Determine the [x, y] coordinate at the center of the cell enclosing the given text.  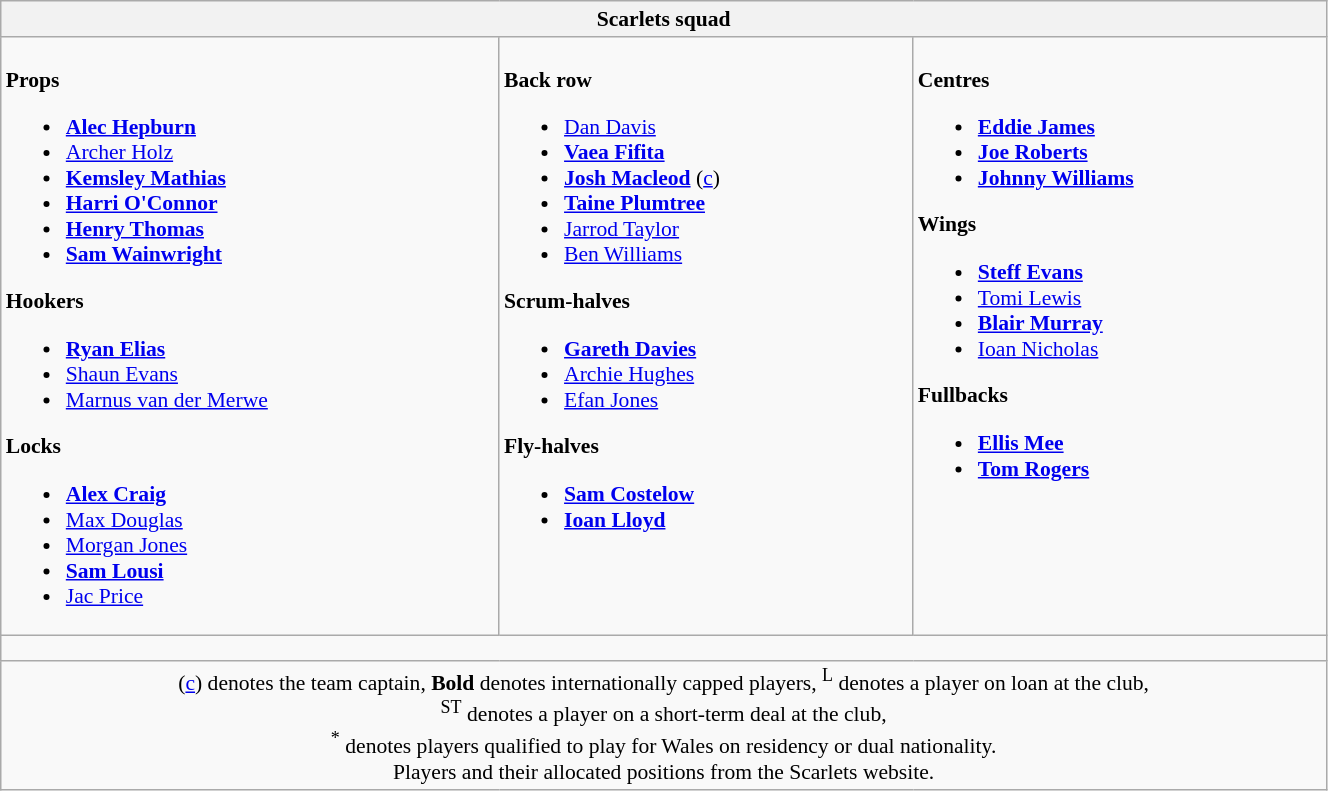
Scarlets squad [664, 19]
Centres Eddie James Joe Roberts Johnny WilliamsWings Steff Evans Tomi Lewis Blair Murray Ioan NicholasFullbacks Ellis Mee Tom Rogers [1120, 336]
